Capture the cell that displays the provided text and extract its (X, Y) central coordinate. 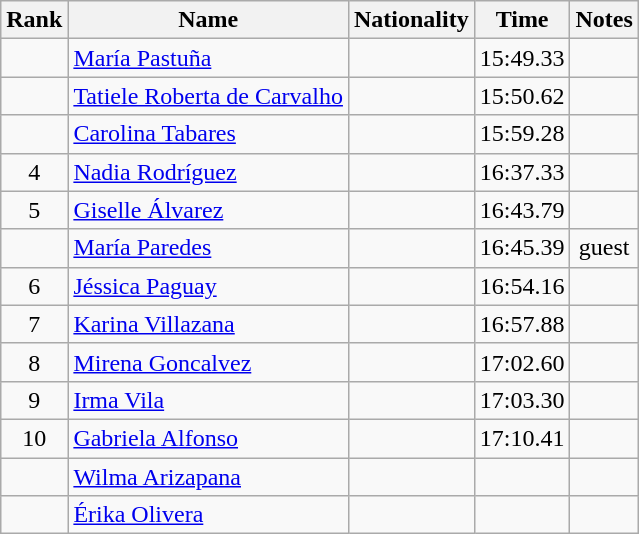
Gabriela Alfonso (208, 438)
Rank (34, 20)
17:03.30 (522, 400)
Carolina Tabares (208, 134)
Nadia Rodríguez (208, 172)
Érika Olivera (208, 515)
Karina Villazana (208, 324)
15:49.33 (522, 58)
15:59.28 (522, 134)
17:02.60 (522, 362)
Tatiele Roberta de Carvalho (208, 96)
guest (604, 248)
María Pastuña (208, 58)
9 (34, 400)
Wilma Arizapana (208, 477)
Jéssica Paguay (208, 286)
7 (34, 324)
5 (34, 210)
Name (208, 20)
16:45.39 (522, 248)
4 (34, 172)
17:10.41 (522, 438)
María Paredes (208, 248)
16:54.16 (522, 286)
Mirena Goncalvez (208, 362)
15:50.62 (522, 96)
16:43.79 (522, 210)
Giselle Álvarez (208, 210)
6 (34, 286)
Time (522, 20)
10 (34, 438)
Irma Vila (208, 400)
16:57.88 (522, 324)
8 (34, 362)
16:37.33 (522, 172)
Nationality (411, 20)
Notes (604, 20)
